Determine the [x, y] coordinate at the center of the cell enclosing the given text.  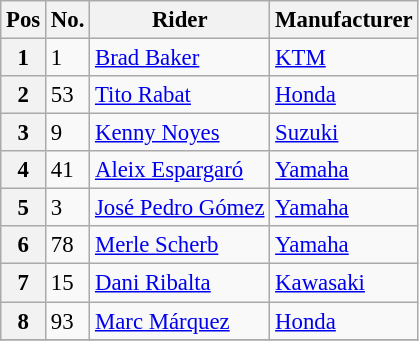
Kawasaki [344, 283]
9 [68, 133]
53 [68, 95]
Kenny Noyes [180, 133]
15 [68, 283]
Aleix Espargaró [180, 170]
78 [68, 245]
Dani Ribalta [180, 283]
KTM [344, 58]
José Pedro Gómez [180, 208]
6 [24, 245]
4 [24, 170]
Rider [180, 20]
Brad Baker [180, 58]
Merle Scherb [180, 245]
5 [24, 208]
Manufacturer [344, 20]
41 [68, 170]
Pos [24, 20]
Suzuki [344, 133]
2 [24, 95]
93 [68, 321]
Tito Rabat [180, 95]
7 [24, 283]
Marc Márquez [180, 321]
No. [68, 20]
8 [24, 321]
